Identify which cell holds the provided text, then report its [X, Y] central coordinate. 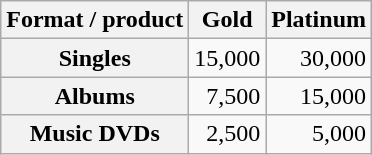
Format / product [95, 20]
2,500 [228, 134]
Albums [95, 96]
5,000 [319, 134]
7,500 [228, 96]
Music DVDs [95, 134]
Singles [95, 58]
Gold [228, 20]
30,000 [319, 58]
Platinum [319, 20]
